Identify which cell holds the provided text, then report its (x, y) central coordinate. 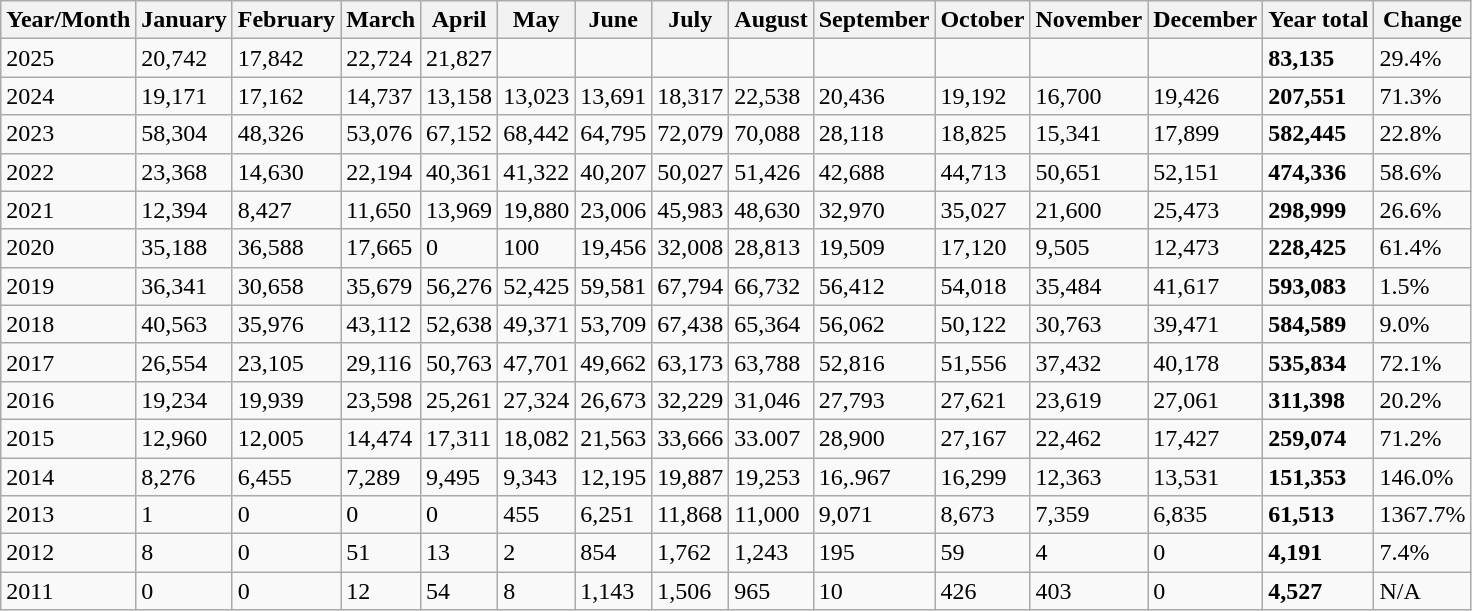
21,827 (460, 58)
2012 (68, 553)
19,192 (982, 96)
27,061 (1206, 400)
September (874, 20)
26,554 (184, 362)
51,556 (982, 362)
13,969 (460, 210)
52,151 (1206, 172)
11,868 (690, 515)
35,976 (286, 324)
2014 (68, 477)
8,427 (286, 210)
28,118 (874, 134)
17,311 (460, 438)
33,666 (690, 438)
50,027 (690, 172)
22.8% (1422, 134)
4,191 (1318, 553)
37,432 (1089, 362)
16,299 (982, 477)
12 (381, 591)
25,473 (1206, 210)
151,353 (1318, 477)
12,005 (286, 438)
593,083 (1318, 286)
19,253 (771, 477)
26,673 (614, 400)
18,825 (982, 134)
6,251 (614, 515)
May (536, 20)
March (381, 20)
December (1206, 20)
1367.7% (1422, 515)
12,363 (1089, 477)
November (1089, 20)
535,834 (1318, 362)
965 (771, 591)
52,816 (874, 362)
854 (614, 553)
17,427 (1206, 438)
2015 (68, 438)
2021 (68, 210)
23,619 (1089, 400)
27,793 (874, 400)
582,445 (1318, 134)
27,324 (536, 400)
28,813 (771, 248)
13,531 (1206, 477)
29,116 (381, 362)
14,737 (381, 96)
June (614, 20)
1,243 (771, 553)
19,234 (184, 400)
10 (874, 591)
2020 (68, 248)
16,700 (1089, 96)
48,326 (286, 134)
52,638 (460, 324)
9,505 (1089, 248)
17,842 (286, 58)
30,658 (286, 286)
14,630 (286, 172)
13,691 (614, 96)
51 (381, 553)
67,794 (690, 286)
7,289 (381, 477)
2025 (68, 58)
21,563 (614, 438)
8,673 (982, 515)
195 (874, 553)
17,120 (982, 248)
35,679 (381, 286)
54,018 (982, 286)
68,442 (536, 134)
16,.967 (874, 477)
47,701 (536, 362)
9,495 (460, 477)
32,008 (690, 248)
66,732 (771, 286)
53,709 (614, 324)
2019 (68, 286)
26.6% (1422, 210)
20,742 (184, 58)
17,665 (381, 248)
11,650 (381, 210)
2011 (68, 591)
23,105 (286, 362)
403 (1089, 591)
12,473 (1206, 248)
23,598 (381, 400)
65,364 (771, 324)
17,899 (1206, 134)
12,195 (614, 477)
54 (460, 591)
February (286, 20)
July (690, 20)
72,079 (690, 134)
14,474 (381, 438)
1,143 (614, 591)
52,425 (536, 286)
23,006 (614, 210)
40,361 (460, 172)
25,261 (460, 400)
April (460, 20)
72.1% (1422, 362)
39,471 (1206, 324)
31,046 (771, 400)
19,171 (184, 96)
59,581 (614, 286)
56,276 (460, 286)
83,135 (1318, 58)
207,551 (1318, 96)
1,762 (690, 553)
October (982, 20)
2023 (68, 134)
Year total (1318, 20)
50,122 (982, 324)
2017 (68, 362)
67,438 (690, 324)
259,074 (1318, 438)
12,394 (184, 210)
29.4% (1422, 58)
6,835 (1206, 515)
1 (184, 515)
19,939 (286, 400)
August (771, 20)
32,970 (874, 210)
50,651 (1089, 172)
45,983 (690, 210)
9,071 (874, 515)
71.2% (1422, 438)
1.5% (1422, 286)
22,462 (1089, 438)
2013 (68, 515)
2016 (68, 400)
18,082 (536, 438)
27,167 (982, 438)
9.0% (1422, 324)
4,527 (1318, 591)
67,152 (460, 134)
1,506 (690, 591)
59 (982, 553)
N/A (1422, 591)
50,763 (460, 362)
70,088 (771, 134)
28,900 (874, 438)
58,304 (184, 134)
2 (536, 553)
13 (460, 553)
19,426 (1206, 96)
100 (536, 248)
8,276 (184, 477)
19,880 (536, 210)
35,188 (184, 248)
11,000 (771, 515)
22,194 (381, 172)
61,513 (1318, 515)
56,412 (874, 286)
426 (982, 591)
49,662 (614, 362)
40,563 (184, 324)
2018 (68, 324)
71.3% (1422, 96)
33.007 (771, 438)
32,229 (690, 400)
49,371 (536, 324)
40,207 (614, 172)
298,999 (1318, 210)
4 (1089, 553)
6,455 (286, 477)
584,589 (1318, 324)
36,341 (184, 286)
228,425 (1318, 248)
22,538 (771, 96)
19,456 (614, 248)
20,436 (874, 96)
36,588 (286, 248)
12,960 (184, 438)
48,630 (771, 210)
63,788 (771, 362)
43,112 (381, 324)
41,617 (1206, 286)
40,178 (1206, 362)
2024 (68, 96)
64,795 (614, 134)
7.4% (1422, 553)
63,173 (690, 362)
146.0% (1422, 477)
41,322 (536, 172)
9,343 (536, 477)
35,027 (982, 210)
19,887 (690, 477)
19,509 (874, 248)
27,621 (982, 400)
13,023 (536, 96)
455 (536, 515)
January (184, 20)
30,763 (1089, 324)
23,368 (184, 172)
474,336 (1318, 172)
51,426 (771, 172)
56,062 (874, 324)
18,317 (690, 96)
35,484 (1089, 286)
61.4% (1422, 248)
21,600 (1089, 210)
22,724 (381, 58)
Year/Month (68, 20)
311,398 (1318, 400)
7,359 (1089, 515)
13,158 (460, 96)
2022 (68, 172)
17,162 (286, 96)
15,341 (1089, 134)
53,076 (381, 134)
58.6% (1422, 172)
Change (1422, 20)
44,713 (982, 172)
20.2% (1422, 400)
42,688 (874, 172)
